Scan for the cell matching the given text and deliver its [X, Y] coordinate at center. 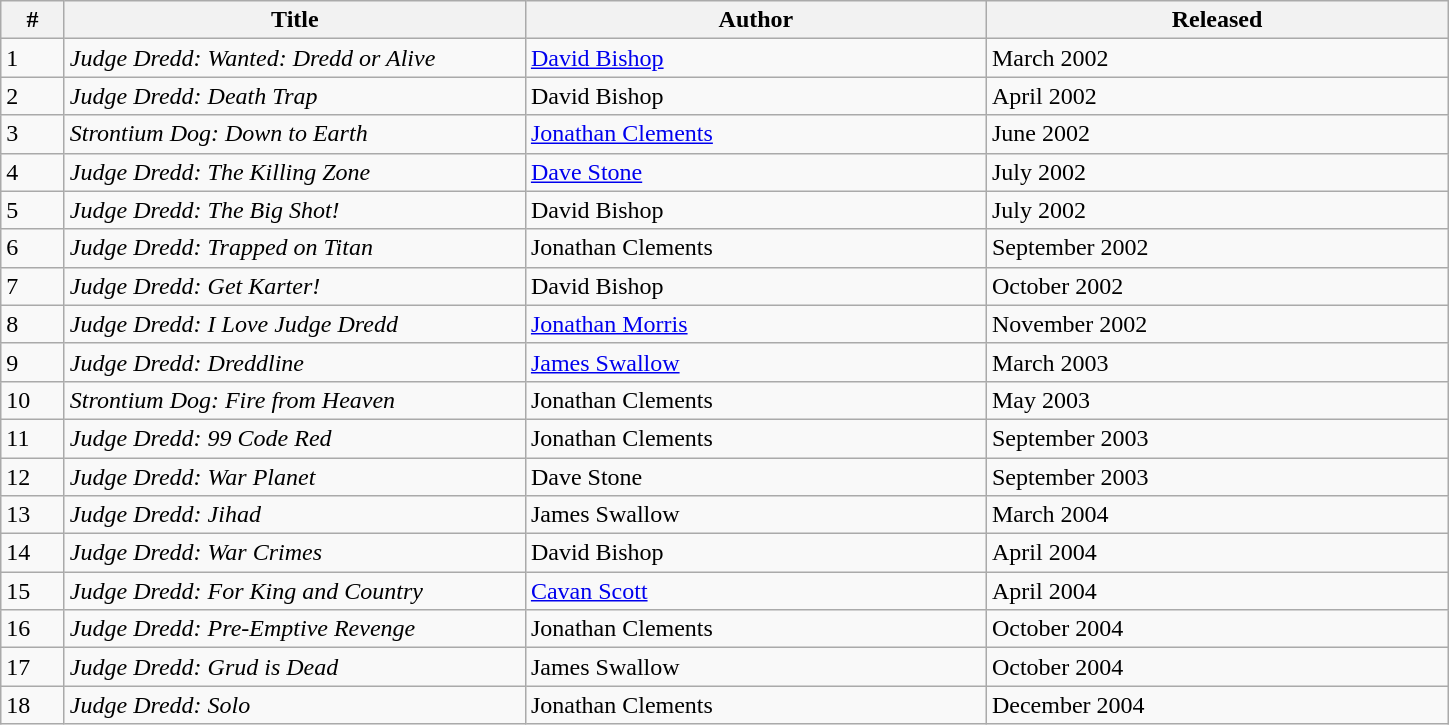
Judge Dredd: Dreddline [294, 362]
March 2004 [1216, 515]
Judge Dredd: The Killing Zone [294, 172]
Strontium Dog: Down to Earth [294, 134]
13 [33, 515]
7 [33, 286]
Judge Dredd: Wanted: Dredd or Alive [294, 58]
Judge Dredd: The Big Shot! [294, 210]
Judge Dredd: Death Trap [294, 96]
November 2002 [1216, 324]
Released [1216, 20]
Title [294, 20]
Cavan Scott [756, 591]
Author [756, 20]
18 [33, 705]
Jonathan Morris [756, 324]
Judge Dredd: 99 Code Red [294, 438]
11 [33, 438]
October 2002 [1216, 286]
Judge Dredd: For King and Country [294, 591]
17 [33, 667]
Judge Dredd: War Planet [294, 477]
8 [33, 324]
Judge Dredd: Jihad [294, 515]
December 2004 [1216, 705]
2 [33, 96]
3 [33, 134]
# [33, 20]
Judge Dredd: Trapped on Titan [294, 248]
May 2003 [1216, 400]
March 2002 [1216, 58]
Judge Dredd: Solo [294, 705]
9 [33, 362]
June 2002 [1216, 134]
5 [33, 210]
Judge Dredd: Grud is Dead [294, 667]
Judge Dredd: Pre-Emptive Revenge [294, 629]
Judge Dredd: War Crimes [294, 553]
15 [33, 591]
10 [33, 400]
6 [33, 248]
4 [33, 172]
1 [33, 58]
September 2002 [1216, 248]
April 2002 [1216, 96]
March 2003 [1216, 362]
14 [33, 553]
Judge Dredd: Get Karter! [294, 286]
Judge Dredd: I Love Judge Dredd [294, 324]
12 [33, 477]
Strontium Dog: Fire from Heaven [294, 400]
16 [33, 629]
